Find where the given text appears and provide that cell's center as [X, Y] coordinate. 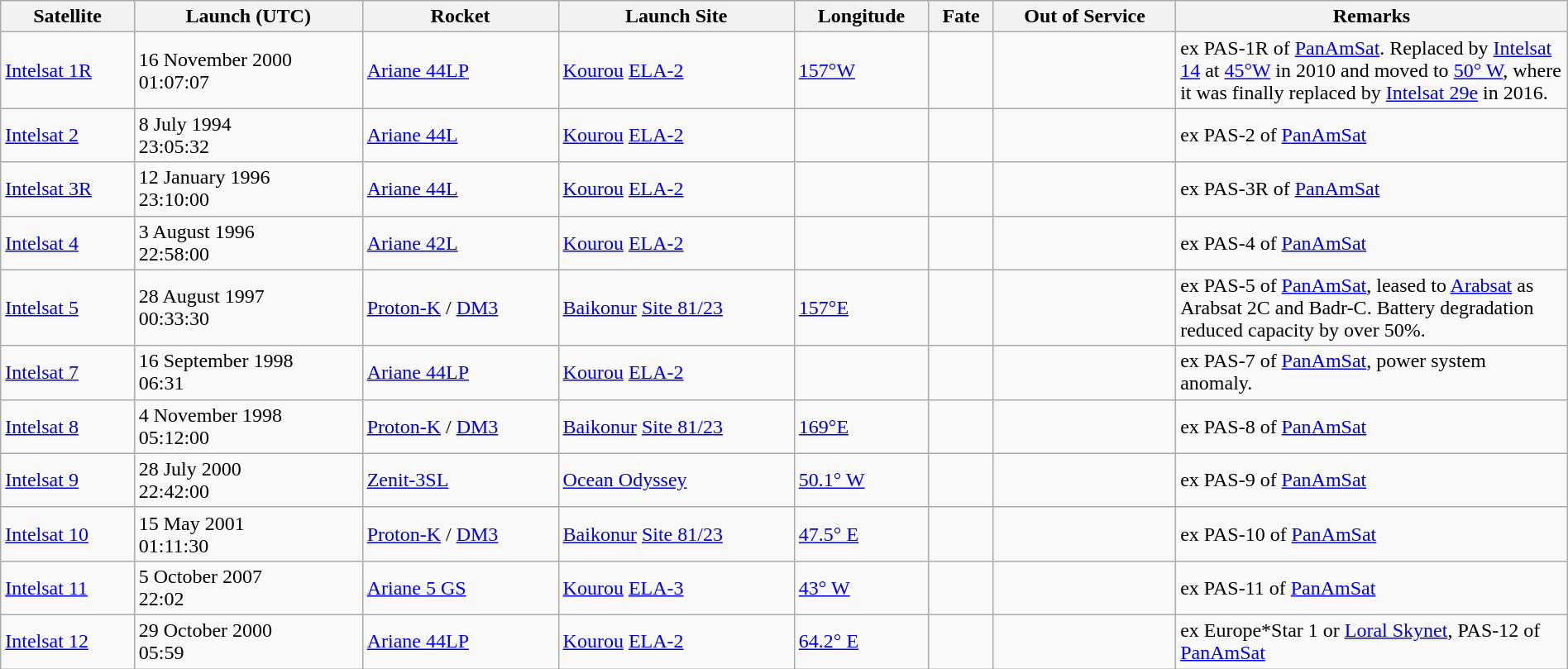
Intelsat 12 [68, 642]
ex PAS-7 of PanAmSat, power system anomaly. [1372, 372]
28 July 200022:42:00 [248, 480]
Intelsat 11 [68, 587]
Launch (UTC) [248, 17]
5 October 200722:02 [248, 587]
29 October 200005:59 [248, 642]
Intelsat 4 [68, 243]
ex PAS-3R of PanAmSat [1372, 189]
Intelsat 7 [68, 372]
4 November 199805:12:00 [248, 427]
8 July 199423:05:32 [248, 136]
Launch Site [676, 17]
169°E [861, 427]
Ocean Odyssey [676, 480]
50.1° W [861, 480]
Ariane 42L [460, 243]
12 January 199623:10:00 [248, 189]
157°E [861, 308]
ex PAS-9 of PanAmSat [1372, 480]
Intelsat 9 [68, 480]
Out of Service [1084, 17]
Satellite [68, 17]
16 September 199806:31 [248, 372]
Longitude [861, 17]
Rocket [460, 17]
157°W [861, 70]
3 August 199622:58:00 [248, 243]
15 May 200101:11:30 [248, 534]
ex Europe*Star 1 or Loral Skynet, PAS-12 of PanAmSat [1372, 642]
ex PAS-5 of PanAmSat, leased to Arabsat as Arabsat 2C and Badr-C. Battery degradation reduced capacity by over 50%. [1372, 308]
47.5° E [861, 534]
Fate [961, 17]
ex PAS-4 of PanAmSat [1372, 243]
ex PAS-10 of PanAmSat [1372, 534]
ex PAS-8 of PanAmSat [1372, 427]
Intelsat 5 [68, 308]
Intelsat 10 [68, 534]
43° W [861, 587]
Kourou ELA-3 [676, 587]
28 August 199700:33:30 [248, 308]
Intelsat 2 [68, 136]
Intelsat 1R [68, 70]
Intelsat 8 [68, 427]
Zenit-3SL [460, 480]
Intelsat 3R [68, 189]
ex PAS-1R of PanAmSat. Replaced by Intelsat 14 at 45°W in 2010 and moved to 50° W, where it was finally replaced by Intelsat 29e in 2016. [1372, 70]
64.2° E [861, 642]
ex PAS-2 of PanAmSat [1372, 136]
ex PAS-11 of PanAmSat [1372, 587]
16 November 200001:07:07 [248, 70]
Ariane 5 GS [460, 587]
Remarks [1372, 17]
